For the text-containing cell, return its midpoint in [X, Y] coordinate format. 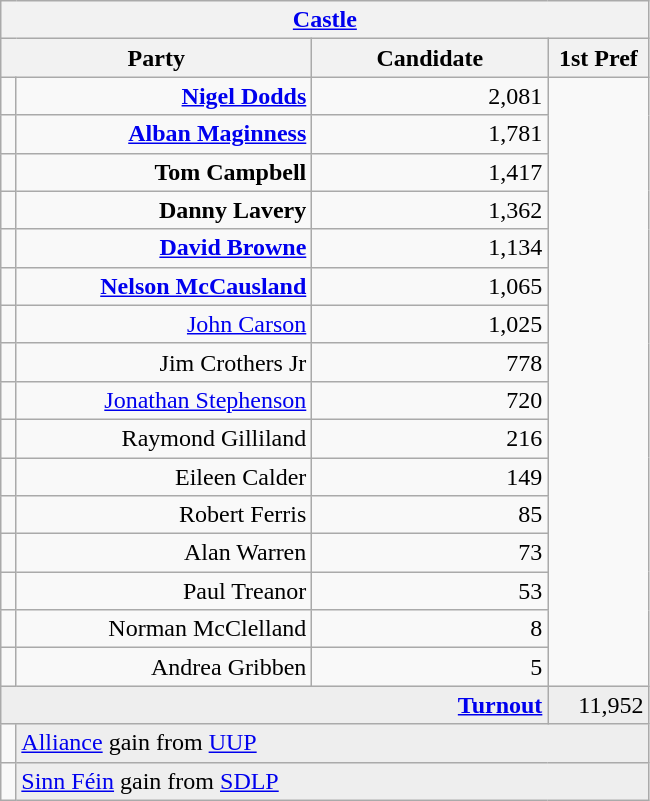
Nelson McCausland [164, 286]
David Browne [164, 248]
720 [430, 400]
8 [430, 629]
Alan Warren [164, 553]
1,025 [430, 324]
216 [430, 438]
Norman McClelland [164, 629]
Party [156, 58]
Turnout [274, 705]
11,952 [598, 705]
778 [430, 362]
Alban Maginness [164, 134]
Alliance gain from UUP [332, 743]
53 [430, 591]
1,417 [430, 172]
Jonathan Stephenson [164, 400]
Andrea Gribben [164, 667]
Paul Treanor [164, 591]
85 [430, 515]
149 [430, 477]
Raymond Gilliland [164, 438]
Jim Crothers Jr [164, 362]
73 [430, 553]
Tom Campbell [164, 172]
Candidate [430, 58]
Sinn Féin gain from SDLP [332, 781]
Nigel Dodds [164, 96]
1st Pref [598, 58]
1,065 [430, 286]
1,134 [430, 248]
1,781 [430, 134]
Eileen Calder [164, 477]
2,081 [430, 96]
Castle [325, 20]
John Carson [164, 324]
5 [430, 667]
Danny Lavery [164, 210]
1,362 [430, 210]
Robert Ferris [164, 515]
